Locate the cell with the specified text and output its (x, y) center coordinate. 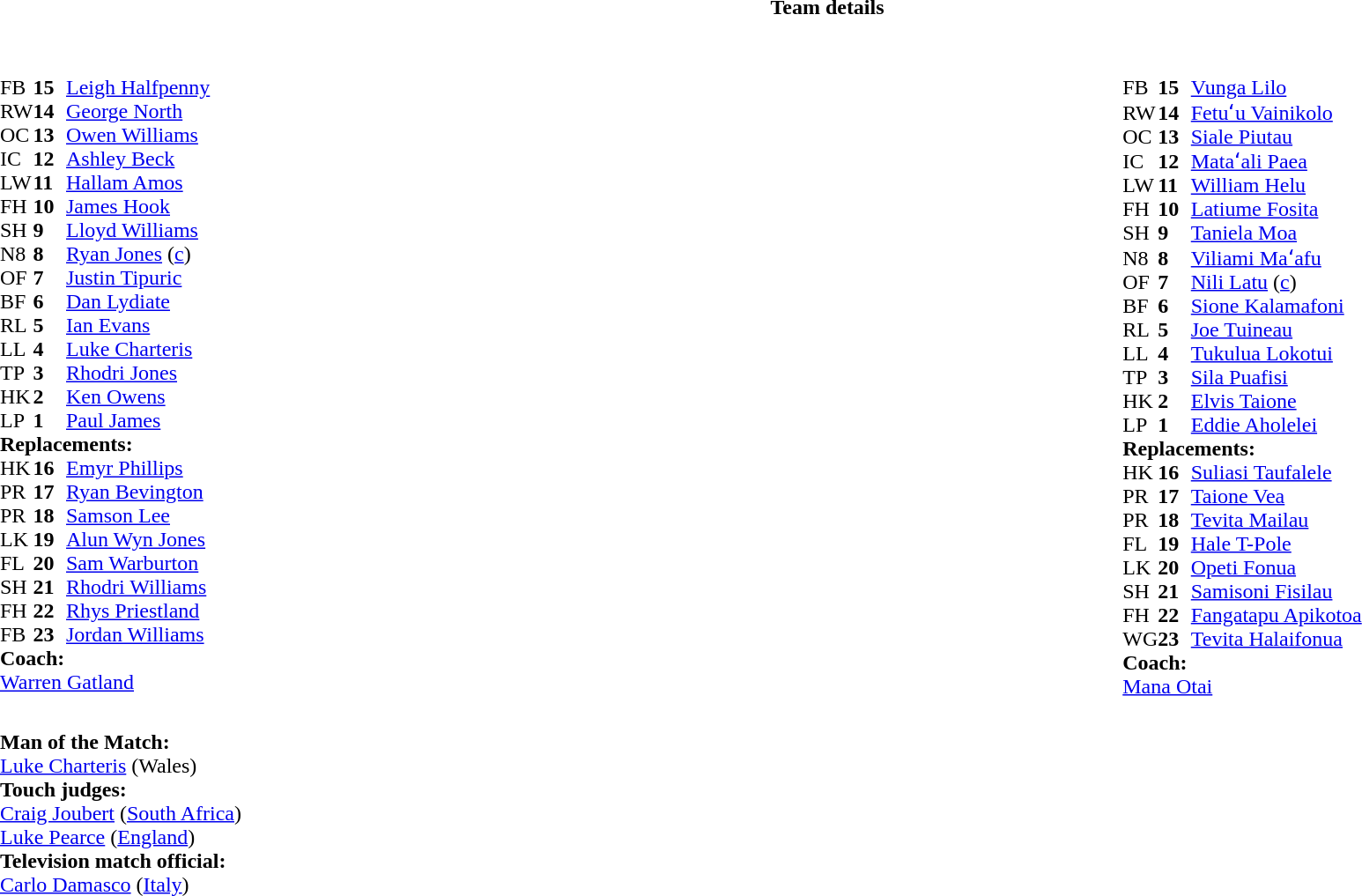
Sam Warburton (137, 564)
George North (137, 111)
Luke Charteris (137, 349)
Taniela Moa (1277, 233)
Nili Latu (c) (1277, 282)
Fetuʻu Vainikolo (1277, 112)
Ken Owens (137, 396)
Samson Lee (137, 516)
Taione Vea (1277, 497)
Fangatapu Apikotoa (1277, 615)
William Helu (1277, 185)
Elvis Taione (1277, 402)
Latiume Fosita (1277, 210)
Hale T-Pole (1277, 544)
Vunga Lilo (1277, 88)
Alun Wyn Jones (137, 539)
Leigh Halfpenny (137, 88)
Hallam Amos (137, 183)
Tukulua Lokotui (1277, 354)
Lloyd Williams (137, 231)
Tevita Halaifonua (1277, 640)
Sila Puafisi (1277, 377)
Mana Otai (1242, 687)
Sione Kalamafoni (1277, 307)
Joe Tuineau (1277, 330)
James Hook (137, 206)
Ashley Beck (137, 159)
Emyr Phillips (137, 469)
Paul James (137, 421)
Tevita Mailau (1277, 520)
Ryan Bevington (137, 492)
Ryan Jones (c) (137, 254)
Owen Williams (137, 136)
Dan Lydiate (137, 301)
Jordan Williams (137, 634)
Rhodri Williams (137, 587)
Ian Evans (137, 326)
Viliami Maʻafu (1277, 257)
Mataʻali Paea (1277, 160)
Warren Gatland (105, 682)
Justin Tipuric (137, 278)
Eddie Aholelei (1277, 425)
Siale Piutau (1277, 137)
Suliasi Taufalele (1277, 472)
Rhodri Jones (137, 374)
Samisoni Fisilau (1277, 592)
WG (1140, 640)
Rhys Priestland (137, 611)
Opeti Fonua (1277, 567)
